Extract the (x, y) coordinate from the center of the cell holding the provided text.  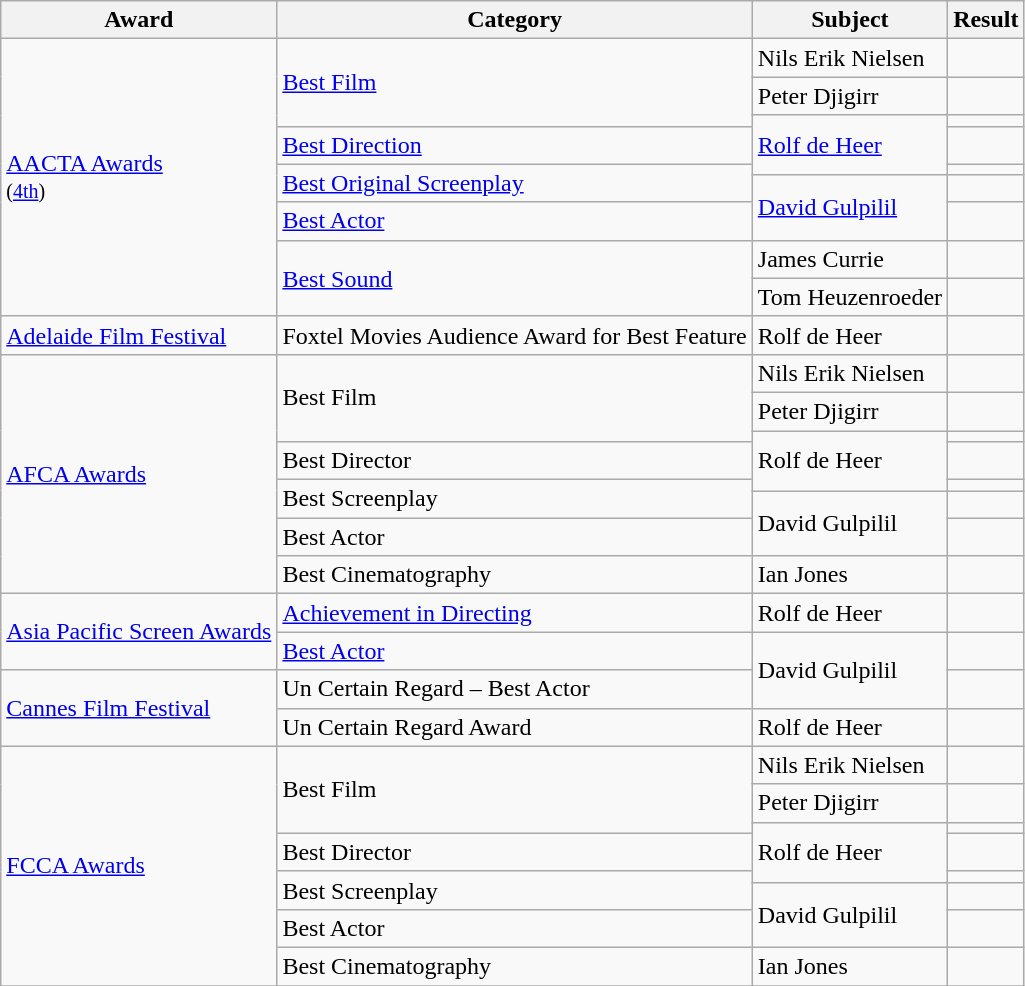
Un Certain Regard – Best Actor (514, 689)
AACTA Awards(4th) (139, 178)
Category (514, 20)
James Currie (850, 259)
Achievement in Directing (514, 613)
Best Direction (514, 145)
Adelaide Film Festival (139, 335)
Asia Pacific Screen Awards (139, 632)
Tom Heuzenroeder (850, 297)
Best Sound (514, 278)
Un Certain Regard Award (514, 727)
Award (139, 20)
Subject (850, 20)
FCCA Awards (139, 866)
Cannes Film Festival (139, 708)
AFCA Awards (139, 474)
Result (986, 20)
Foxtel Movies Audience Award for Best Feature (514, 335)
Best Original Screenplay (514, 183)
